Return the (x, y) coordinate for the center point of the cell that contains the specified text.  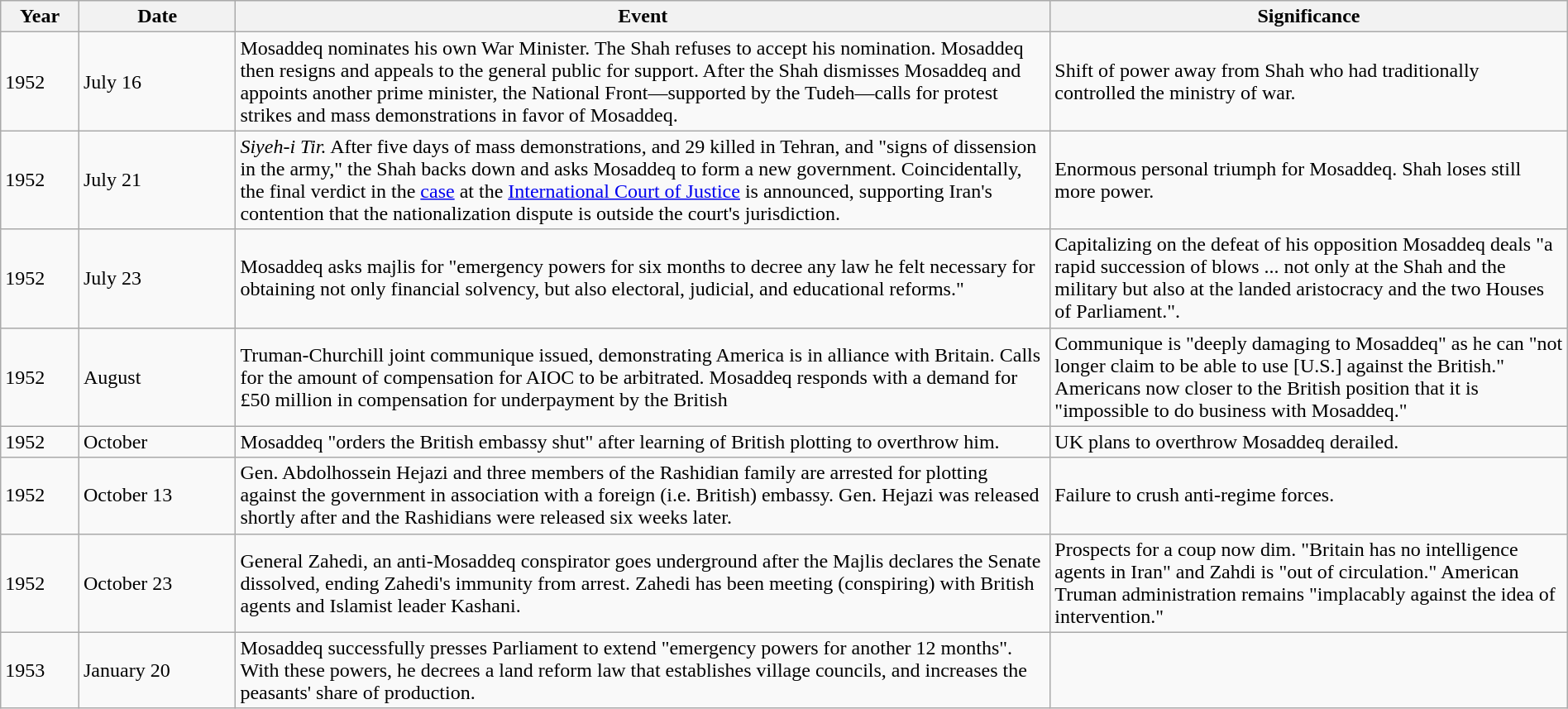
July 16 (157, 81)
October 13 (157, 496)
July 21 (157, 180)
January 20 (157, 670)
October (157, 442)
Year (40, 17)
UK plans to overthrow Mosaddeq derailed. (1308, 442)
Date (157, 17)
1953 (40, 670)
Enormous personal triumph for Mosaddeq. Shah loses still more power. (1308, 180)
October 23 (157, 582)
August (157, 377)
Mosaddeq "orders the British embassy shut" after learning of British plotting to overthrow him. (643, 442)
Shift of power away from Shah who had traditionally controlled the ministry of war. (1308, 81)
July 23 (157, 278)
Event (643, 17)
Significance (1308, 17)
Failure to crush anti-regime forces. (1308, 496)
